Scan for the cell matching the given text and deliver its [x, y] coordinate at center. 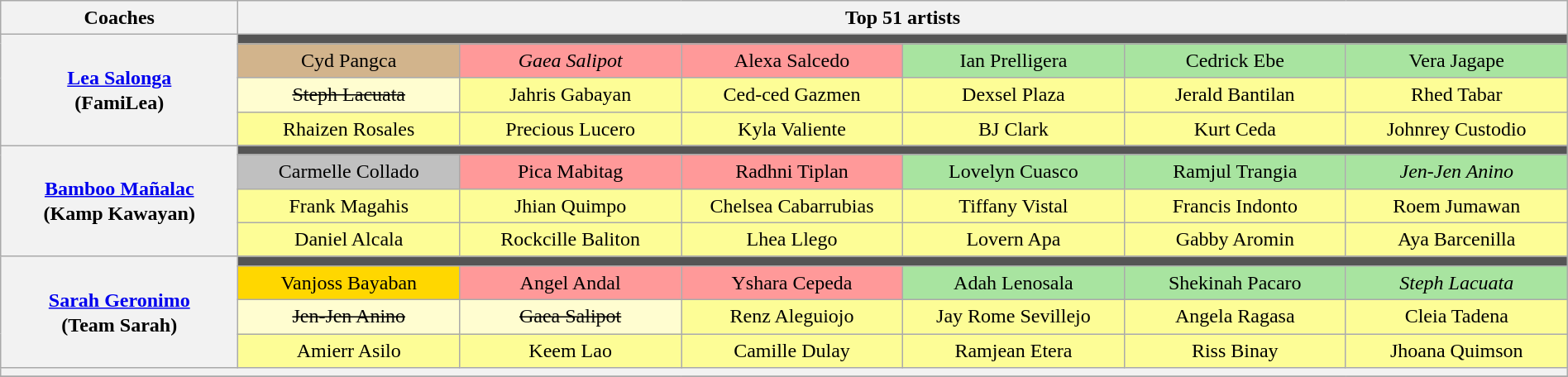
Rhed Tabar [1456, 94]
Ced-ced Gazmen [792, 94]
Yshara Cepeda [792, 283]
Ian Prelligera [1013, 61]
Lhea Llego [792, 240]
Cleia Tadena [1456, 316]
Rhaizen Rosales [349, 129]
Ramjean Etera [1013, 351]
Jerald Bantilan [1235, 94]
BJ Clark [1013, 129]
Tiffany Vistal [1013, 205]
Lea Salonga (FamiLea) [119, 90]
Jhoana Quimson [1456, 351]
Lovern Apa [1013, 240]
Vera Jagape [1456, 61]
Roem Jumawan [1456, 205]
Adah Lenosala [1013, 283]
Jahris Gabayan [571, 94]
Kyla Valiente [792, 129]
Precious Lucero [571, 129]
Riss Binay [1235, 351]
Kurt Ceda [1235, 129]
Camille Dulay [792, 351]
Daniel Alcala [349, 240]
Carmelle Collado [349, 172]
Cedrick Ebe [1235, 61]
Pica Mabitag [571, 172]
Johnrey Custodio [1456, 129]
Sarah Geronimo (Team Sarah) [119, 312]
Angela Ragasa [1235, 316]
Bamboo Mañalac (Kamp Kawayan) [119, 201]
Angel Andal [571, 283]
Chelsea Cabarrubias [792, 205]
Dexsel Plaza [1013, 94]
Renz Aleguiojo [792, 316]
Ramjul Trangia [1235, 172]
Jay Rome Sevillejo [1013, 316]
Francis Indonto [1235, 205]
Jhian Quimpo [571, 205]
Top 51 artists [903, 18]
Frank Magahis [349, 205]
Lovelyn Cuasco [1013, 172]
Shekinah Pacaro [1235, 283]
Alexa Salcedo [792, 61]
Vanjoss Bayaban [349, 283]
Rockcille Baliton [571, 240]
Aya Barcenilla [1456, 240]
Cyd Pangca [349, 61]
Keem Lao [571, 351]
Gabby Aromin [1235, 240]
Coaches [119, 18]
Radhni Tiplan [792, 172]
Amierr Asilo [349, 351]
